From the cell containing the given text, extract its center point as [X, Y] coordinate. 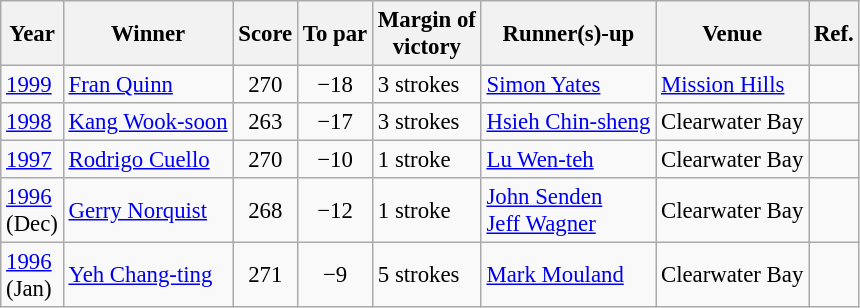
John Senden Jeff Wagner [568, 210]
Margin ofvictory [426, 34]
Winner [148, 34]
Gerry Norquist [148, 210]
Venue [732, 34]
Simon Yates [568, 85]
1996(Jan) [32, 276]
−9 [336, 276]
Yeh Chang-ting [148, 276]
Score [266, 34]
1998 [32, 122]
268 [266, 210]
Hsieh Chin-sheng [568, 122]
271 [266, 276]
Fran Quinn [148, 85]
Runner(s)-up [568, 34]
−12 [336, 210]
Mission Hills [732, 85]
Year [32, 34]
263 [266, 122]
Kang Wook-soon [148, 122]
1996(Dec) [32, 210]
1999 [32, 85]
To par [336, 34]
Ref. [834, 34]
1997 [32, 160]
5 strokes [426, 276]
−17 [336, 122]
−18 [336, 85]
Mark Mouland [568, 276]
Lu Wen-teh [568, 160]
−10 [336, 160]
Rodrigo Cuello [148, 160]
